Pinpoint the cell where the given text exists, returning its [x, y] midpoint coordinate. 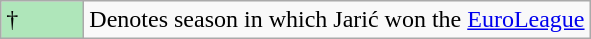
Denotes season in which Jarić won the EuroLeague [337, 20]
† [42, 20]
